Detect which cell encompasses the target text, then output its [x, y] center coordinate. 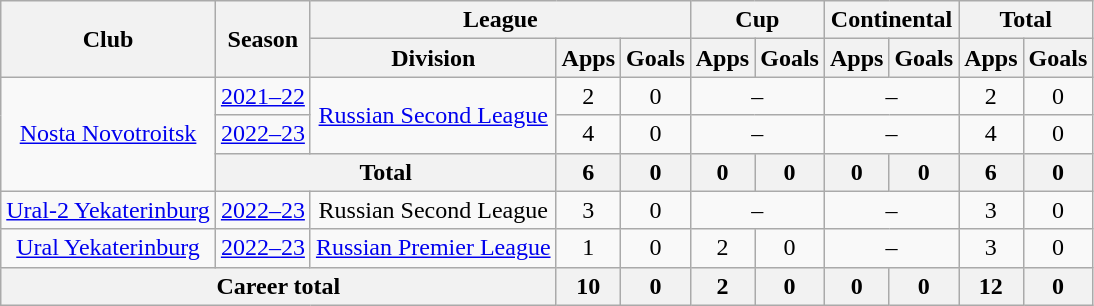
Career total [278, 286]
Nosta Novotroitsk [108, 134]
Ural-2 Yekaterinburg [108, 210]
1 [588, 248]
10 [588, 286]
Ural Yekaterinburg [108, 248]
2021–22 [262, 96]
Club [108, 39]
Continental [891, 20]
Cup [757, 20]
Season [262, 39]
Russian Premier League [433, 248]
12 [991, 286]
Division [433, 58]
League [500, 20]
